Output the [x, y] coordinate of the center of the cell containing the given text.  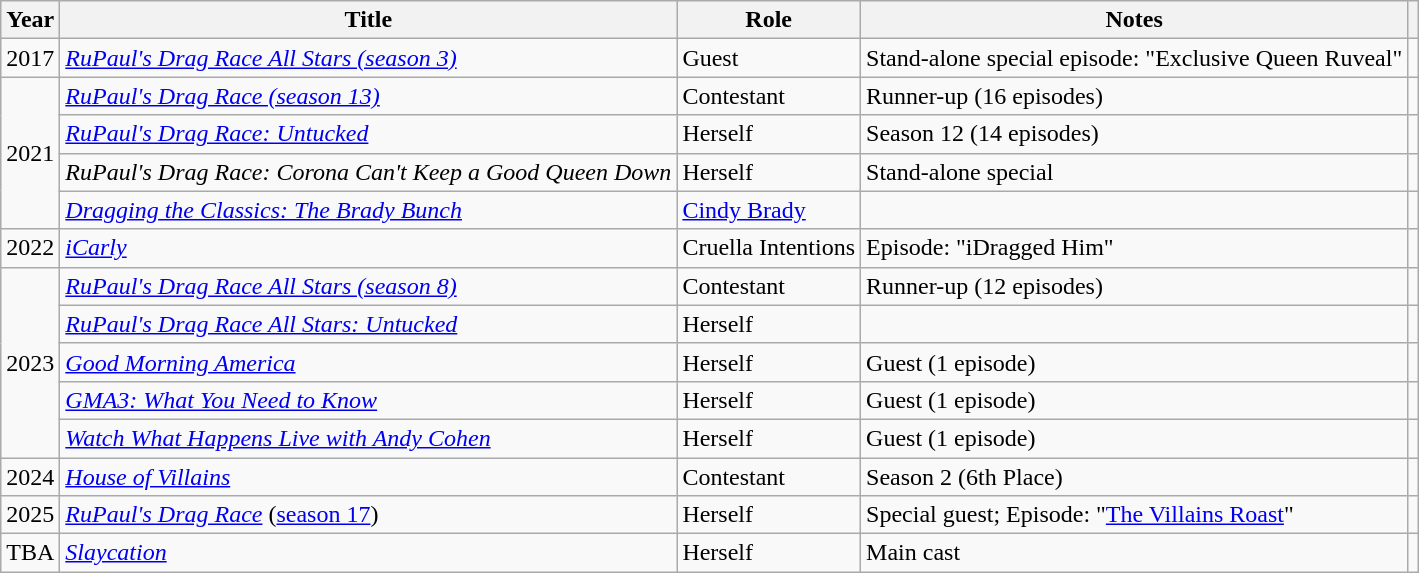
Main cast [1134, 553]
Dragging the Classics: The Brady Bunch [368, 210]
Guest [769, 58]
Runner-up (16 episodes) [1134, 96]
Good Morning America [368, 362]
House of Villains [368, 477]
Stand-alone special episode: "Exclusive Queen Ruveal" [1134, 58]
Watch What Happens Live with Andy Cohen [368, 438]
RuPaul's Drag Race: Untucked [368, 134]
RuPaul's Drag Race: Corona Can't Keep a Good Queen Down [368, 172]
RuPaul's Drag Race All Stars: Untucked [368, 324]
Season 2 (6th Place) [1134, 477]
RuPaul's Drag Race (season 17) [368, 515]
TBA [30, 553]
Season 12 (14 episodes) [1134, 134]
Stand-alone special [1134, 172]
Cindy Brady [769, 210]
Title [368, 20]
iCarly [368, 248]
2024 [30, 477]
GMA3: What You Need to Know [368, 400]
Notes [1134, 20]
Role [769, 20]
Year [30, 20]
Runner-up (12 episodes) [1134, 286]
RuPaul's Drag Race (season 13) [368, 96]
Special guest; Episode: "The Villains Roast" [1134, 515]
2017 [30, 58]
2022 [30, 248]
RuPaul's Drag Race All Stars (season 3) [368, 58]
Slaycation [368, 553]
2023 [30, 362]
2025 [30, 515]
RuPaul's Drag Race All Stars (season 8) [368, 286]
Cruella Intentions [769, 248]
2021 [30, 153]
Episode: "iDragged Him" [1134, 248]
